Determine the [x, y] coordinate at the center of the cell enclosing the given text.  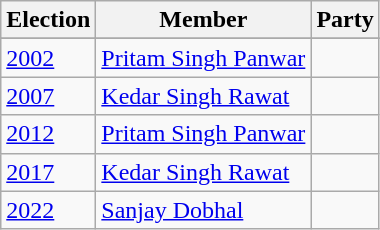
2022 [48, 210]
2017 [48, 172]
Party [345, 20]
Election [48, 20]
2012 [48, 134]
2002 [48, 58]
2007 [48, 96]
Member [204, 20]
Sanjay Dobhal [204, 210]
